Search for the cell housing the specified text and yield its [X, Y] center coordinate. 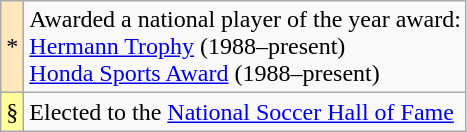
Elected to the National Soccer Hall of Fame [246, 112]
§ [12, 112]
Awarded a national player of the year award:Hermann Trophy (1988–present)Honda Sports Award (1988–present) [246, 47]
* [12, 47]
